Return the (x, y) coordinate for the center point of the cell that contains the specified text.  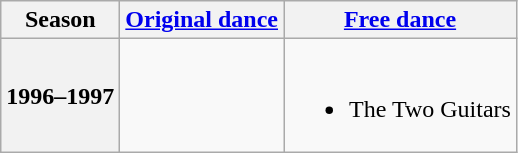
Original dance (202, 20)
The Two Guitars (400, 96)
Free dance (400, 20)
Season (60, 20)
1996–1997 (60, 96)
